Scan for the cell matching the given text and deliver its [X, Y] coordinate at center. 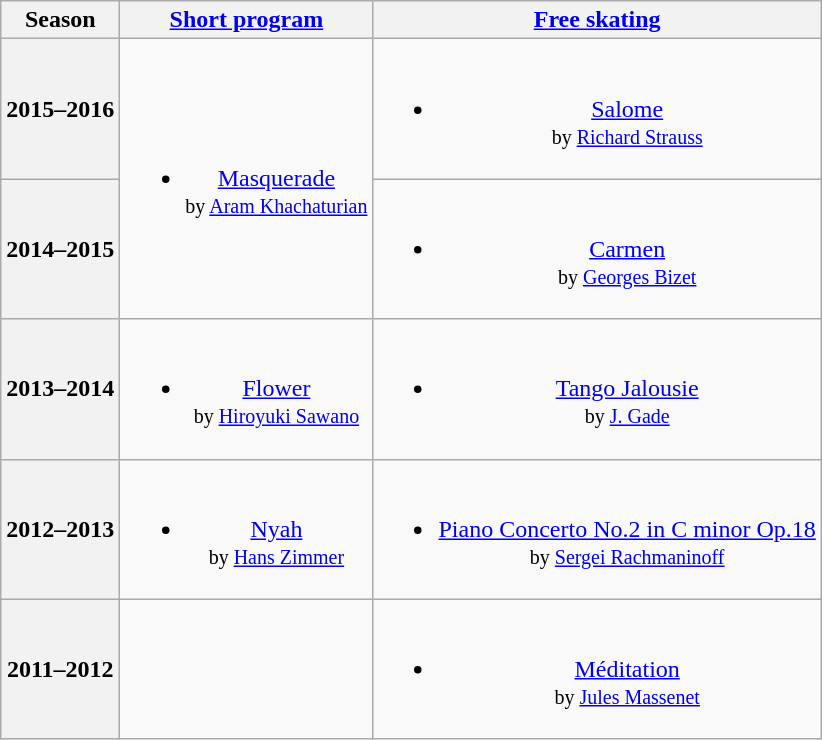
2014–2015 [60, 249]
Nyah by Hans Zimmer [246, 529]
Masquerade by Aram Khachaturian [246, 179]
Piano Concerto No.2 in C minor Op.18 by Sergei Rachmaninoff [597, 529]
Salome by Richard Strauss [597, 109]
Tango Jalousieby J. Gade [597, 389]
Carmen by Georges Bizet [597, 249]
2012–2013 [60, 529]
2013–2014 [60, 389]
Free skating [597, 20]
2015–2016 [60, 109]
Méditation by Jules Massenet [597, 669]
Season [60, 20]
Short program [246, 20]
2011–2012 [60, 669]
Flower by Hiroyuki Sawano [246, 389]
